Capture the cell that displays the provided text and extract its (X, Y) central coordinate. 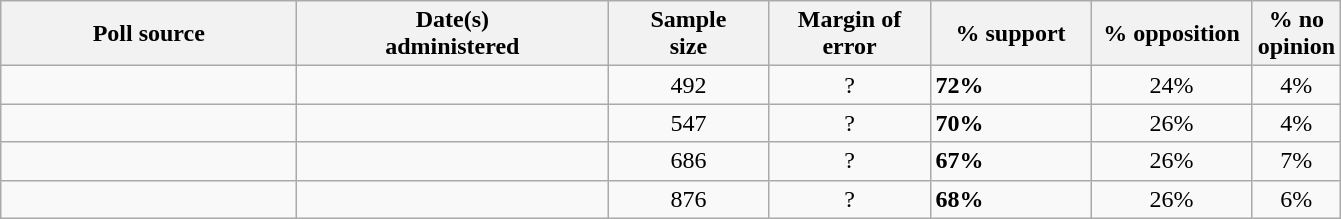
547 (688, 123)
% no opinion (1296, 34)
7% (1296, 161)
Margin oferror (850, 34)
Samplesize (688, 34)
% opposition (1172, 34)
Date(s)administered (452, 34)
67% (1010, 161)
70% (1010, 123)
72% (1010, 85)
Poll source (149, 34)
68% (1010, 199)
% support (1010, 34)
6% (1296, 199)
24% (1172, 85)
876 (688, 199)
492 (688, 85)
686 (688, 161)
